Scan for the cell matching the given text and deliver its [x, y] coordinate at center. 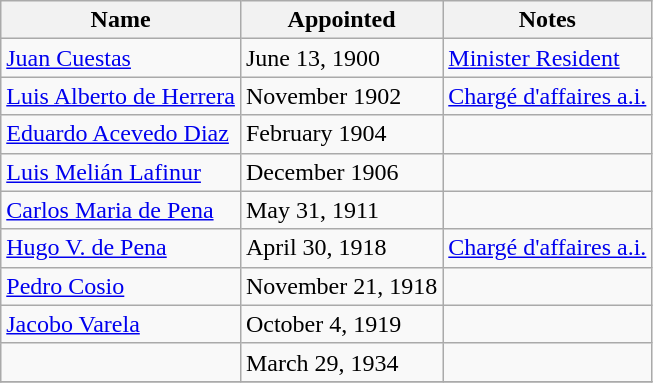
Carlos Maria de Pena [121, 210]
Name [121, 20]
November 21, 1918 [341, 286]
Jacobo Varela [121, 324]
Luis Melián Lafinur [121, 172]
Luis Alberto de Herrera [121, 96]
November 1902 [341, 96]
December 1906 [341, 172]
February 1904 [341, 134]
Minister Resident [548, 58]
Eduardo Acevedo Diaz [121, 134]
Juan Cuestas [121, 58]
March 29, 1934 [341, 362]
Notes [548, 20]
May 31, 1911 [341, 210]
Appointed [341, 20]
Pedro Cosio [121, 286]
April 30, 1918 [341, 248]
June 13, 1900 [341, 58]
Hugo V. de Pena [121, 248]
October 4, 1919 [341, 324]
